Locate the cell with the specified text and output its [x, y] center coordinate. 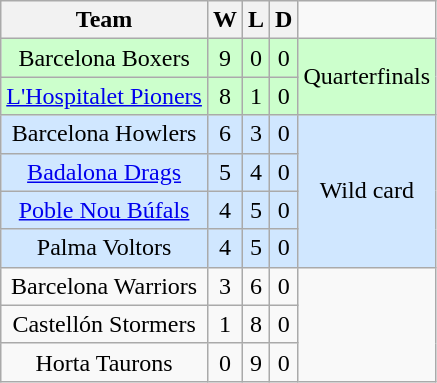
Badalona Drags [104, 172]
W [224, 20]
Barcelona Boxers [104, 58]
D [284, 20]
Barcelona Howlers [104, 134]
Barcelona Warriors [104, 286]
Horta Taurons [104, 362]
Wild card [367, 191]
L'Hospitalet Pioners [104, 96]
Palma Voltors [104, 248]
Castellón Stormers [104, 324]
Team [104, 20]
Quarterfinals [367, 77]
L [256, 20]
Poble Nou Búfals [104, 210]
